Provide the [X, Y] coordinate of the cell's center where the given text is located.  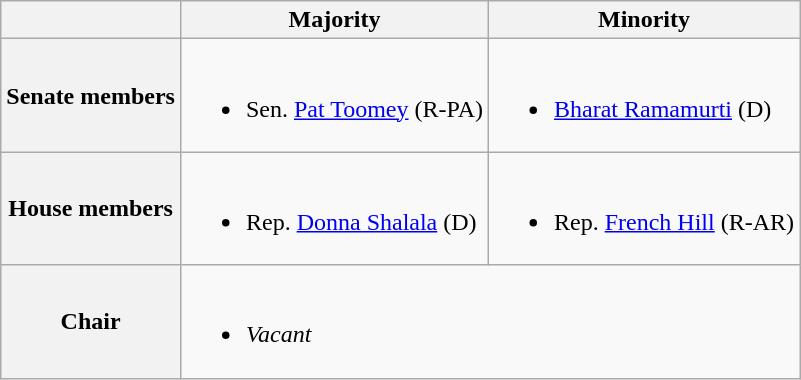
Sen. Pat Toomey (R-PA) [334, 96]
Rep. French Hill (R-AR) [644, 208]
Chair [91, 322]
Vacant [490, 322]
Senate members [91, 96]
Bharat Ramamurti (D) [644, 96]
Minority [644, 20]
Majority [334, 20]
Rep. Donna Shalala (D) [334, 208]
House members [91, 208]
